Output the [x, y] coordinate of the center of the cell containing the given text.  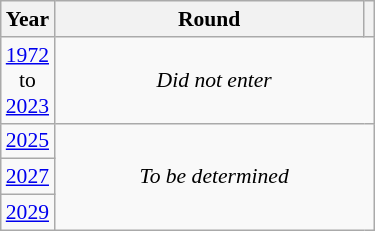
2025 [28, 141]
To be determined [214, 176]
2027 [28, 177]
Did not enter [214, 80]
Round [209, 19]
1972to2023 [28, 80]
Year [28, 19]
2029 [28, 213]
